Provide the [x, y] coordinate of the cell's center where the given text is located.  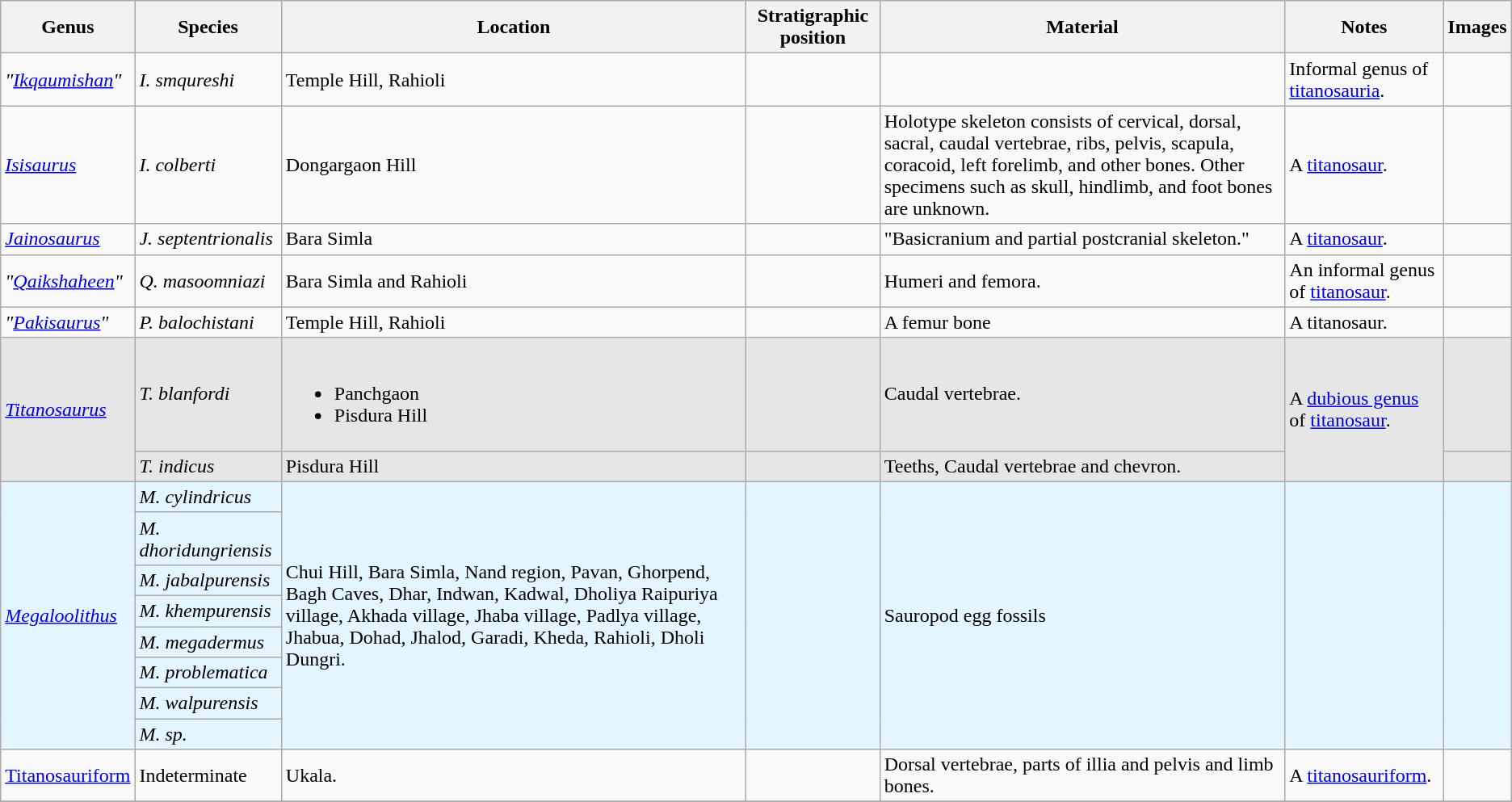
An informal genus of titanosaur. [1364, 281]
"Pakisaurus" [68, 322]
Material [1082, 27]
Sauropod egg fossils [1082, 615]
T. indicus [208, 466]
Titanosaurus [68, 409]
"Qaikshaheen" [68, 281]
Humeri and femora. [1082, 281]
M. megadermus [208, 642]
Caudal vertebrae. [1082, 394]
Bara Simla and Rahioli [514, 281]
Informal genus of titanosauria. [1364, 79]
Dongargaon Hill [514, 165]
Megaloolithus [68, 615]
Bara Simla [514, 239]
M. sp. [208, 734]
Teeths, Caudal vertebrae and chevron. [1082, 466]
M. jabalpurensis [208, 580]
Pisdura Hill [514, 466]
P. balochistani [208, 322]
A dubious genus of titanosaur. [1364, 409]
Indeterminate [208, 775]
M. dhoridungriensis [208, 538]
Titanosauriform [68, 775]
"Basicranium and partial postcranial skeleton." [1082, 239]
M. khempurensis [208, 611]
PanchgaonPisdura Hill [514, 394]
Ukala. [514, 775]
Species [208, 27]
Jainosaurus [68, 239]
T. blanfordi [208, 394]
Images [1477, 27]
Genus [68, 27]
A femur bone [1082, 322]
Dorsal vertebrae, parts of illia and pelvis and limb bones. [1082, 775]
Stratigraphic position [813, 27]
M. cylindricus [208, 497]
M. problematica [208, 673]
J. septentrionalis [208, 239]
I. colberti [208, 165]
"Ikqaumishan" [68, 79]
Isisaurus [68, 165]
I. smqureshi [208, 79]
A titanosauriform. [1364, 775]
Q. masoomniazi [208, 281]
Notes [1364, 27]
M. walpurensis [208, 703]
Location [514, 27]
